Find where the given text appears and provide that cell's center as (X, Y) coordinate. 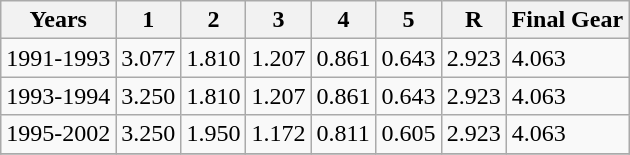
1.172 (278, 134)
1995-2002 (58, 134)
1991-1993 (58, 58)
Years (58, 20)
0.605 (408, 134)
R (474, 20)
5 (408, 20)
3 (278, 20)
2 (214, 20)
4 (344, 20)
0.811 (344, 134)
1993-1994 (58, 96)
1.950 (214, 134)
3.077 (148, 58)
1 (148, 20)
Final Gear (567, 20)
